Determine the [X, Y] coordinate at the center of the cell enclosing the given text.  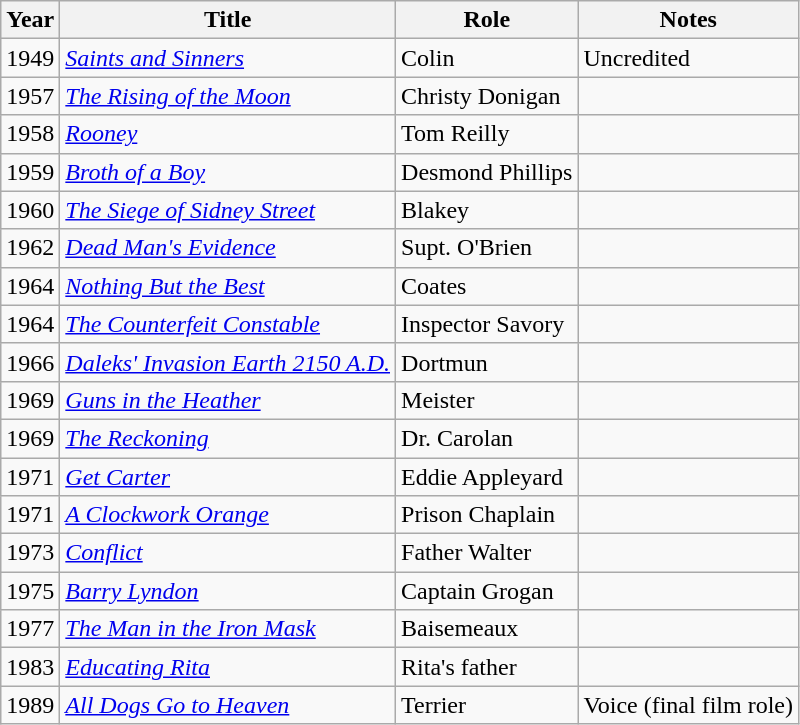
Dead Man's Evidence [228, 248]
Voice (final film role) [688, 705]
1977 [30, 629]
Conflict [228, 553]
Christy Donigan [487, 96]
Captain Grogan [487, 591]
Notes [688, 20]
Dortmun [487, 362]
Prison Chaplain [487, 515]
Nothing But the Best [228, 286]
Year [30, 20]
1975 [30, 591]
The Reckoning [228, 438]
Saints and Sinners [228, 58]
The Rising of the Moon [228, 96]
1958 [30, 134]
A Clockwork Orange [228, 515]
Eddie Appleyard [487, 477]
Blakey [487, 210]
Terrier [487, 705]
The Siege of Sidney Street [228, 210]
Supt. O'Brien [487, 248]
1983 [30, 667]
Desmond Phillips [487, 172]
Tom Reilly [487, 134]
1973 [30, 553]
Rooney [228, 134]
1966 [30, 362]
All Dogs Go to Heaven [228, 705]
Meister [487, 400]
Get Carter [228, 477]
1949 [30, 58]
Inspector Savory [487, 324]
Coates [487, 286]
Daleks' Invasion Earth 2150 A.D. [228, 362]
The Counterfeit Constable [228, 324]
Uncredited [688, 58]
1989 [30, 705]
1962 [30, 248]
1959 [30, 172]
Colin [487, 58]
Baisemeaux [487, 629]
Dr. Carolan [487, 438]
Father Walter [487, 553]
The Man in the Iron Mask [228, 629]
Educating Rita [228, 667]
Barry Lyndon [228, 591]
Rita's father [487, 667]
1957 [30, 96]
Role [487, 20]
1960 [30, 210]
Guns in the Heather [228, 400]
Broth of a Boy [228, 172]
Title [228, 20]
